From the cell containing the given text, extract its center point as [x, y] coordinate. 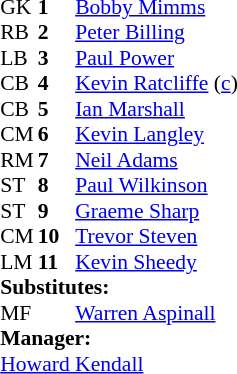
11 [57, 262]
7 [57, 160]
10 [57, 237]
4 [57, 83]
5 [57, 109]
RB [19, 33]
MF [19, 313]
LM [19, 262]
8 [57, 185]
9 [57, 211]
RM [19, 160]
2 [57, 33]
LB [19, 58]
6 [57, 135]
3 [57, 58]
